Extract the (X, Y) coordinate from the center of the cell holding the provided text.  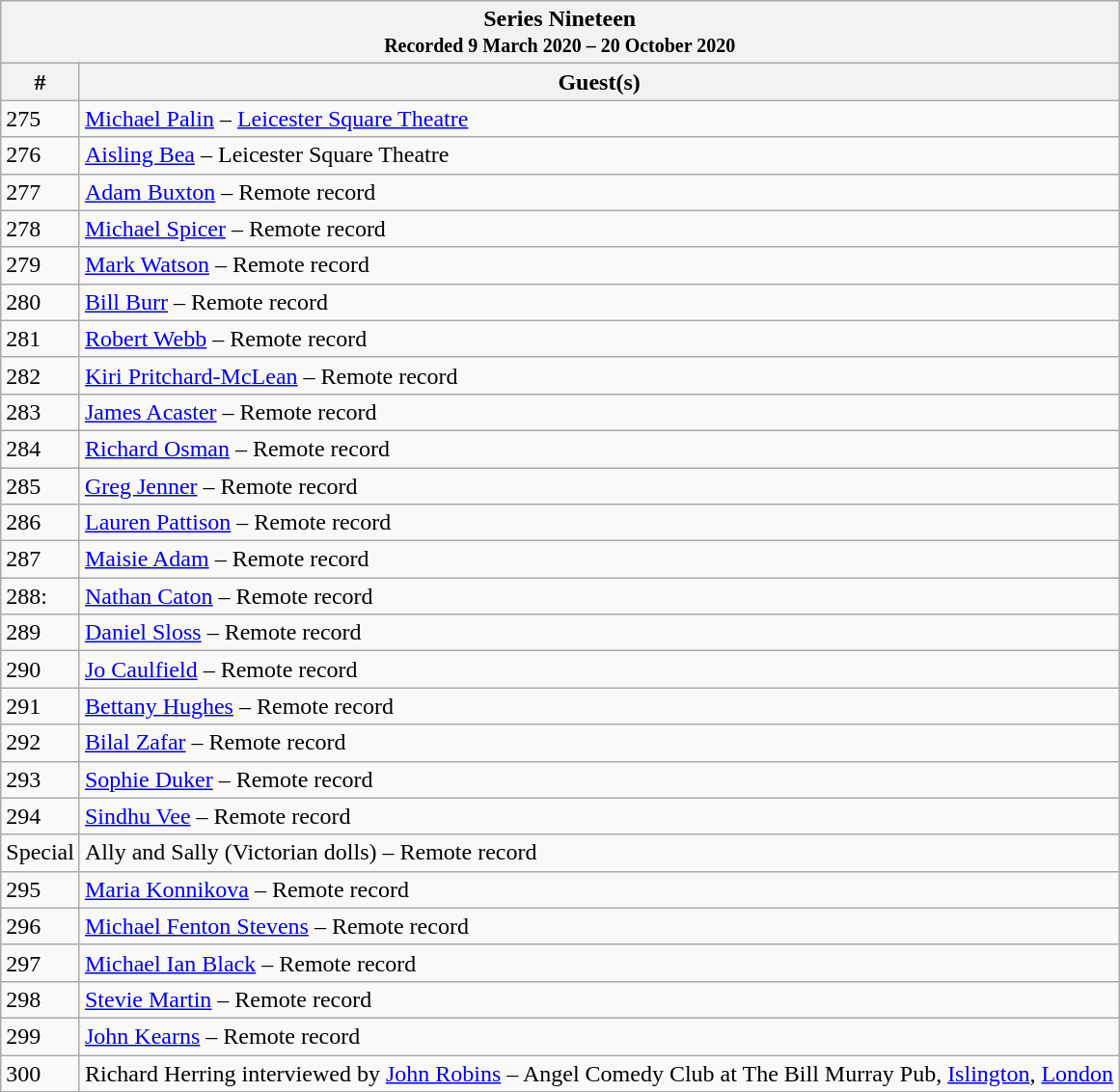
298 (41, 999)
276 (41, 155)
Aisling Bea – Leicester Square Theatre (598, 155)
Stevie Martin – Remote record (598, 999)
Bettany Hughes – Remote record (598, 706)
297 (41, 963)
Michael Palin – Leicester Square Theatre (598, 119)
294 (41, 816)
Richard Herring interviewed by John Robins – Angel Comedy Club at The Bill Murray Pub, Islington, London (598, 1074)
Sophie Duker – Remote record (598, 779)
286 (41, 523)
Nathan Caton – Remote record (598, 596)
283 (41, 412)
Sindhu Vee – Remote record (598, 816)
Robert Webb – Remote record (598, 339)
Ally and Sally (Victorian dolls) – Remote record (598, 853)
291 (41, 706)
John Kearns – Remote record (598, 1036)
Greg Jenner – Remote record (598, 485)
Series NineteenRecorded 9 March 2020 – 20 October 2020 (560, 33)
296 (41, 926)
# (41, 82)
289 (41, 633)
292 (41, 743)
Jo Caulfield – Remote record (598, 669)
278 (41, 229)
280 (41, 302)
James Acaster – Remote record (598, 412)
Mark Watson – Remote record (598, 265)
Bilal Zafar – Remote record (598, 743)
Michael Spicer – Remote record (598, 229)
Richard Osman – Remote record (598, 449)
287 (41, 560)
293 (41, 779)
281 (41, 339)
290 (41, 669)
279 (41, 265)
Maisie Adam – Remote record (598, 560)
284 (41, 449)
Adam Buxton – Remote record (598, 192)
Lauren Pattison – Remote record (598, 523)
275 (41, 119)
299 (41, 1036)
Kiri Pritchard-McLean – Remote record (598, 375)
282 (41, 375)
Bill Burr – Remote record (598, 302)
Special (41, 853)
Maria Konnikova – Remote record (598, 889)
Michael Ian Black – Remote record (598, 963)
277 (41, 192)
285 (41, 485)
Daniel Sloss – Remote record (598, 633)
Guest(s) (598, 82)
288: (41, 596)
300 (41, 1074)
295 (41, 889)
Michael Fenton Stevens – Remote record (598, 926)
